Capture the cell that displays the provided text and extract its [x, y] central coordinate. 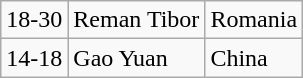
Gao Yuan [136, 58]
18-30 [34, 20]
Reman Tibor [136, 20]
China [254, 58]
14-18 [34, 58]
Romania [254, 20]
